Identify which cell holds the provided text, then report its [x, y] central coordinate. 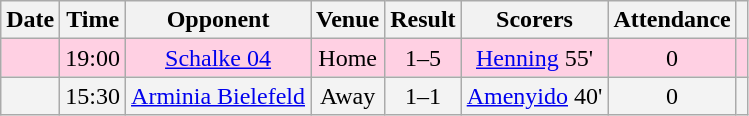
Venue [348, 20]
Arminia Bielefeld [218, 96]
Schalke 04 [218, 58]
Amenyido 40' [534, 96]
19:00 [93, 58]
Henning 55' [534, 58]
15:30 [93, 96]
Date [30, 20]
1–5 [423, 58]
Home [348, 58]
Result [423, 20]
Attendance [672, 20]
Scorers [534, 20]
Time [93, 20]
Opponent [218, 20]
1–1 [423, 96]
Away [348, 96]
